Pinpoint the cell where the given text exists, returning its (x, y) midpoint coordinate. 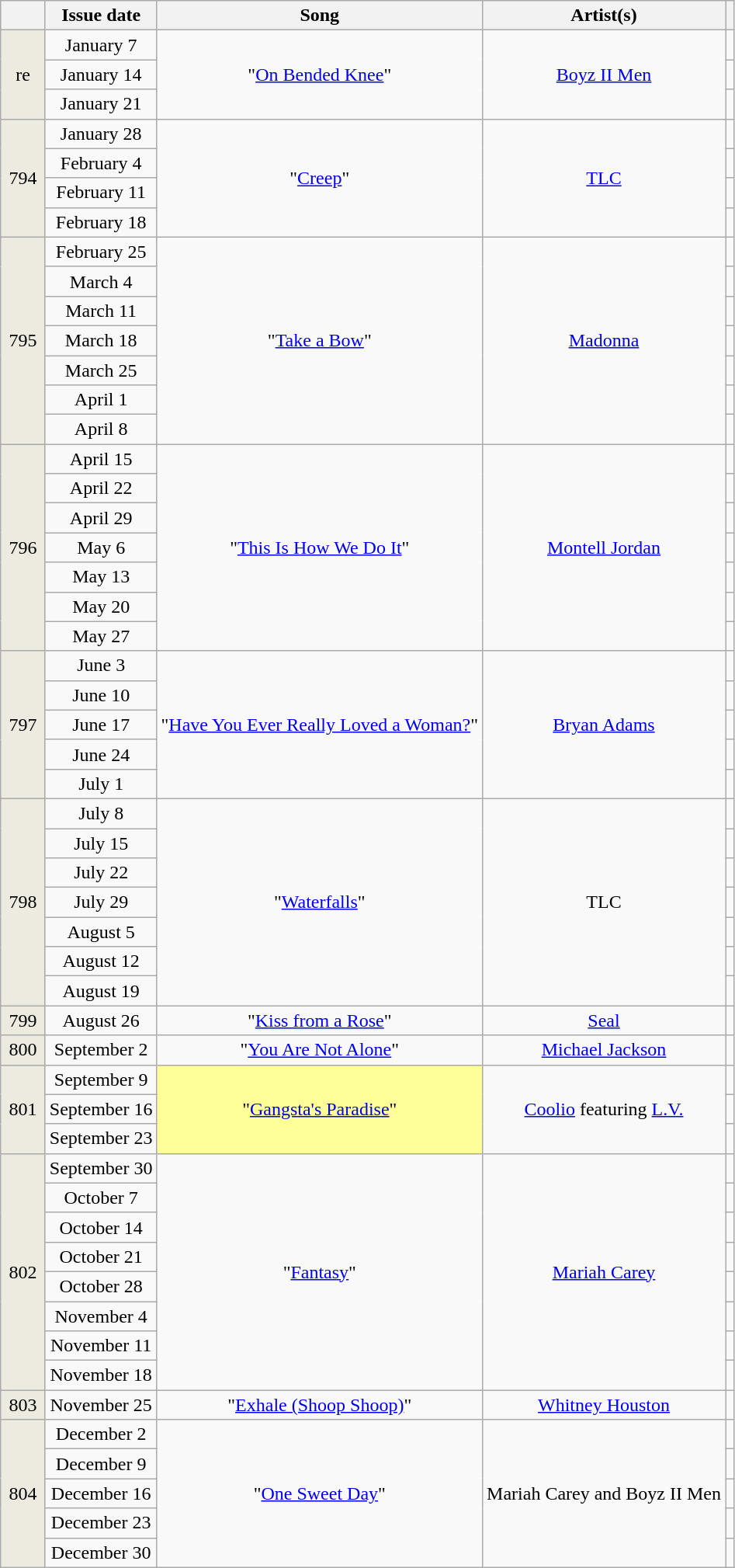
804 (23, 1493)
July 8 (101, 813)
794 (23, 178)
June 24 (101, 754)
Montell Jordan (604, 548)
May 20 (101, 607)
February 25 (101, 252)
Whitney Houston (604, 1405)
April 29 (101, 518)
Song (320, 16)
March 25 (101, 370)
"You Are Not Alone" (320, 1050)
August 12 (101, 961)
November 4 (101, 1316)
December 23 (101, 1523)
September 9 (101, 1080)
October 21 (101, 1257)
799 (23, 1020)
re (23, 75)
November 11 (101, 1346)
Boyz II Men (604, 75)
Madonna (604, 340)
November 18 (101, 1375)
August 19 (101, 991)
"Fantasy" (320, 1271)
795 (23, 340)
"Exhale (Shoop Shoop)" (320, 1405)
July 1 (101, 784)
Artist(s) (604, 16)
May 13 (101, 577)
Bryan Adams (604, 725)
September 16 (101, 1109)
February 11 (101, 193)
803 (23, 1405)
801 (23, 1109)
June 10 (101, 695)
800 (23, 1050)
January 14 (101, 75)
December 2 (101, 1434)
802 (23, 1271)
August 26 (101, 1020)
Coolio featuring L.V. (604, 1109)
May 27 (101, 636)
May 6 (101, 548)
June 17 (101, 725)
December 9 (101, 1464)
"One Sweet Day" (320, 1493)
"This Is How We Do It" (320, 548)
September 2 (101, 1050)
September 23 (101, 1139)
"On Bended Knee" (320, 75)
"Creep" (320, 178)
February 4 (101, 163)
September 30 (101, 1168)
"Gangsta's Paradise" (320, 1109)
Issue date (101, 16)
October 28 (101, 1286)
"Have You Ever Really Loved a Woman?" (320, 725)
797 (23, 725)
796 (23, 548)
"Waterfalls" (320, 902)
February 18 (101, 222)
July 29 (101, 902)
October 14 (101, 1227)
Mariah Carey (604, 1271)
Mariah Carey and Boyz II Men (604, 1493)
August 5 (101, 932)
July 15 (101, 843)
April 8 (101, 429)
"Take a Bow" (320, 340)
July 22 (101, 873)
January 28 (101, 134)
April 15 (101, 459)
April 22 (101, 488)
Seal (604, 1020)
January 7 (101, 45)
June 3 (101, 666)
November 25 (101, 1405)
December 30 (101, 1552)
March 11 (101, 311)
December 16 (101, 1493)
April 1 (101, 400)
798 (23, 902)
October 7 (101, 1198)
January 21 (101, 104)
"Kiss from a Rose" (320, 1020)
March 18 (101, 340)
March 4 (101, 281)
Michael Jackson (604, 1050)
